Identify which cell holds the provided text, then report its (X, Y) central coordinate. 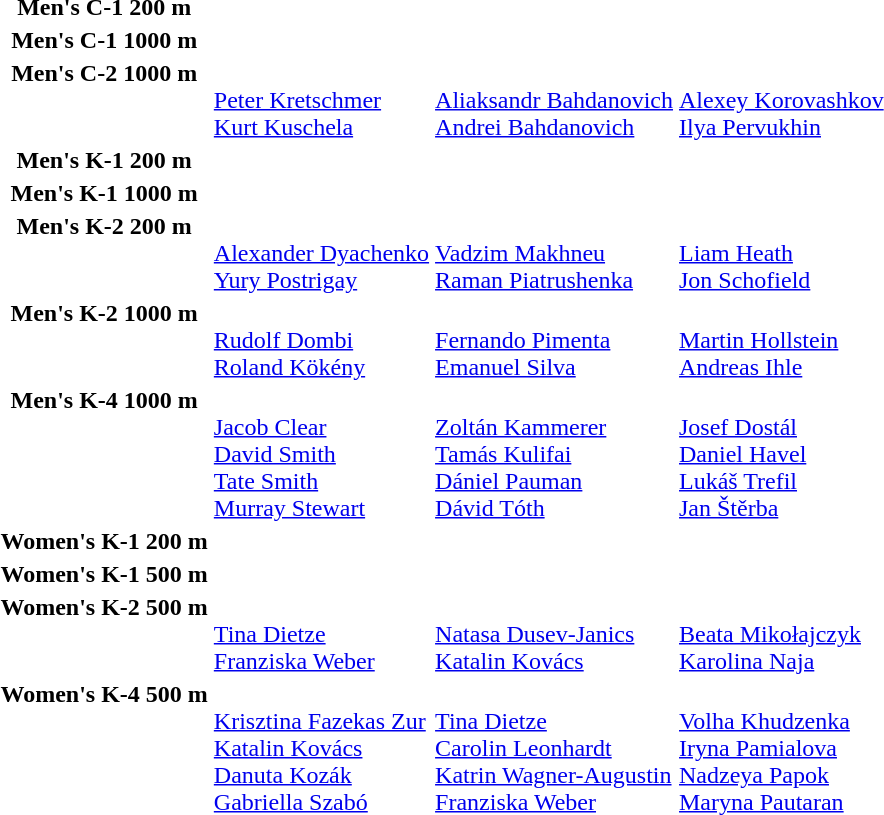
Jacob ClearDavid SmithTate SmithMurray Stewart (321, 454)
Natasa Dusev-JanicsKatalin Kovács (554, 634)
Vadzim MakhneuRaman Piatrushenka (554, 253)
Aliaksandr BahdanovichAndrei Bahdanovich (554, 100)
Tina DietzeFranziska Weber (321, 634)
Alexander DyachenkoYury Postrigay (321, 253)
Rudolf DombiRoland Kökény (321, 340)
Zoltán KammererTamás KulifaiDániel PaumanDávid Tóth (554, 454)
Fernando PimentaEmanuel Silva (554, 340)
Peter KretschmerKurt Kuschela (321, 100)
